Return [X, Y] of the center of cell containing provided text 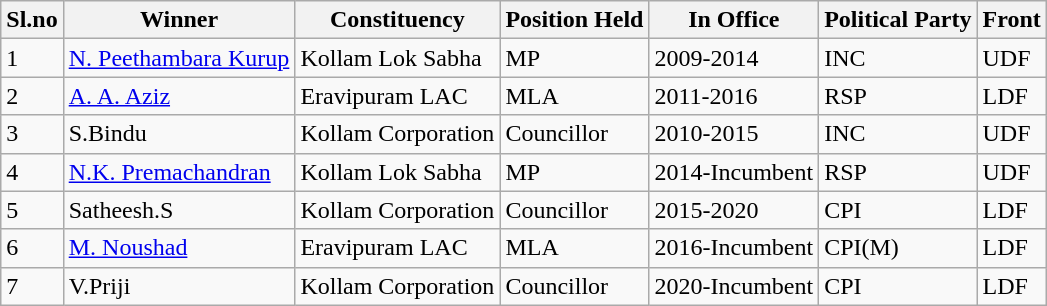
6 [32, 248]
3 [32, 134]
Position Held [574, 20]
2014-Incumbent [734, 172]
7 [32, 286]
N.K. Premachandran [179, 172]
Political Party [898, 20]
2 [32, 96]
S.Bindu [179, 134]
Constituency [398, 20]
Front [1012, 20]
2020-Incumbent [734, 286]
V.Priji [179, 286]
CPI(M) [898, 248]
Sl.no [32, 20]
1 [32, 58]
2010-2015 [734, 134]
2015-2020 [734, 210]
Winner [179, 20]
2016-Incumbent [734, 248]
N. Peethambara Kurup [179, 58]
2011-2016 [734, 96]
4 [32, 172]
5 [32, 210]
M. Noushad [179, 248]
A. A. Aziz [179, 96]
2009-2014 [734, 58]
In Office [734, 20]
Satheesh.S [179, 210]
